Search for the cell housing the specified text and yield its [X, Y] center coordinate. 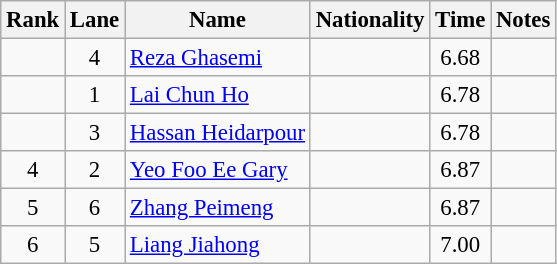
Lai Chun Ho [218, 95]
Liang Jiahong [218, 245]
Rank [33, 20]
Zhang Peimeng [218, 208]
Notes [524, 20]
Name [218, 20]
Nationality [370, 20]
Reza Ghasemi [218, 58]
Time [460, 20]
3 [95, 133]
2 [95, 170]
6.68 [460, 58]
Hassan Heidarpour [218, 133]
7.00 [460, 245]
Lane [95, 20]
1 [95, 95]
Yeo Foo Ee Gary [218, 170]
